Extract the [x, y] coordinate from the center of the cell holding the provided text.  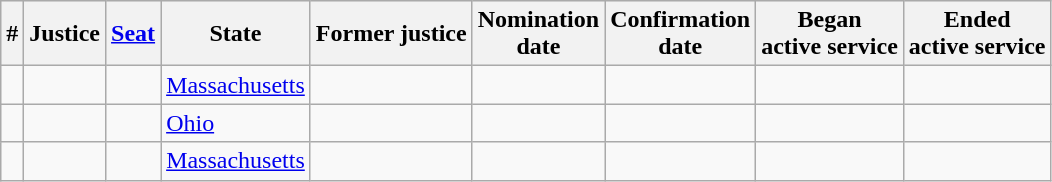
Ohio [236, 123]
# [12, 34]
State [236, 34]
Endedactive service [977, 34]
Confirmationdate [680, 34]
Nominationdate [538, 34]
Former justice [391, 34]
Seat [134, 34]
Beganactive service [830, 34]
Justice [65, 34]
